For the text-containing cell, return its midpoint in (x, y) coordinate format. 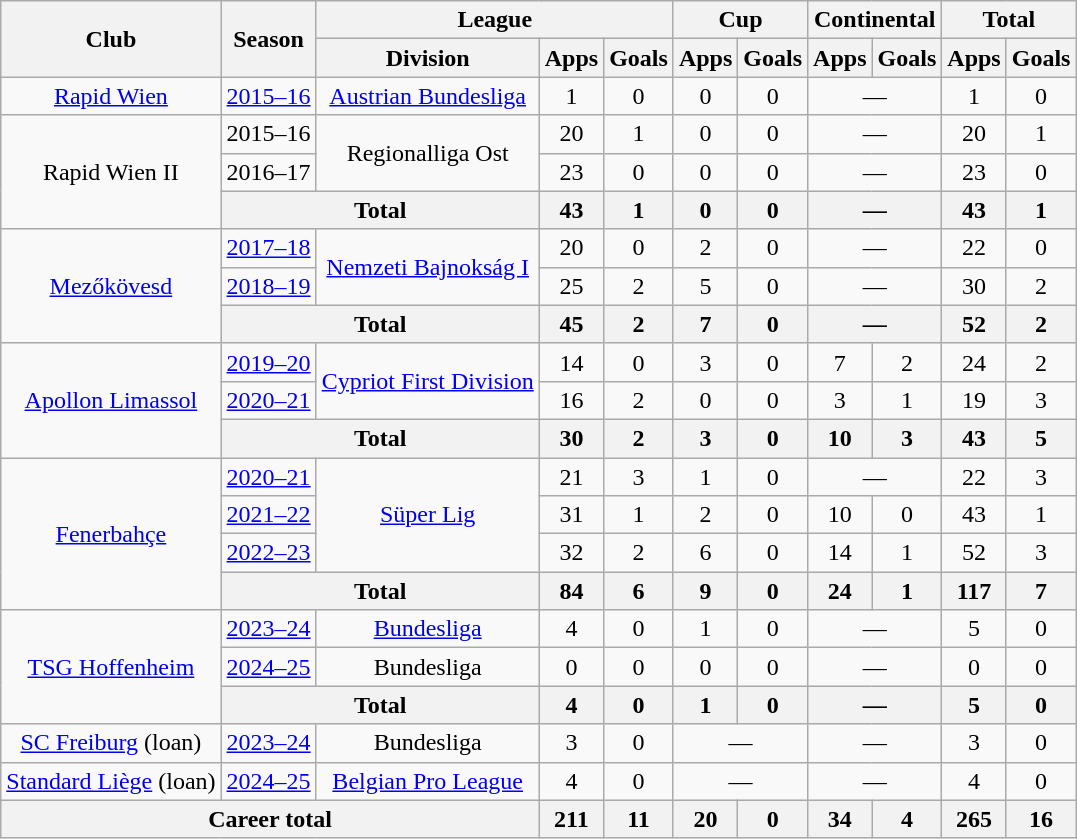
Season (268, 39)
2021–22 (268, 515)
Cypriot First Division (428, 381)
45 (571, 324)
Apollon Limassol (111, 400)
265 (974, 819)
Austrian Bundesliga (428, 96)
2017–18 (268, 248)
Division (428, 58)
25 (571, 286)
2019–20 (268, 362)
11 (639, 819)
2018–19 (268, 286)
32 (571, 553)
34 (840, 819)
Belgian Pro League (428, 781)
211 (571, 819)
31 (571, 515)
SC Freiburg (loan) (111, 743)
Standard Liège (loan) (111, 781)
Regionalliga Ost (428, 153)
TSG Hoffenheim (111, 667)
Fenerbahçe (111, 534)
Club (111, 39)
2016–17 (268, 172)
Rapid Wien (111, 96)
Career total (270, 819)
Nemzeti Bajnokság I (428, 267)
Continental (875, 20)
Mezőkövesd (111, 286)
Rapid Wien II (111, 172)
Cup (740, 20)
117 (974, 591)
19 (974, 400)
21 (571, 477)
9 (705, 591)
84 (571, 591)
League (494, 20)
Süper Lig (428, 515)
2022–23 (268, 553)
